Extract the [x, y] coordinate from the center of the cell holding the provided text.  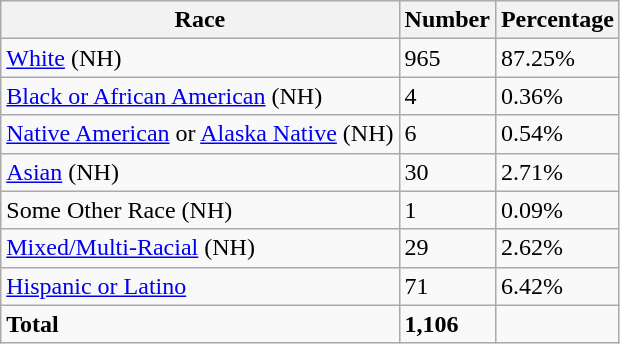
Number [447, 20]
0.09% [557, 210]
2.62% [557, 248]
1,106 [447, 324]
2.71% [557, 172]
Hispanic or Latino [200, 286]
0.54% [557, 134]
White (NH) [200, 58]
30 [447, 172]
Black or African American (NH) [200, 96]
6.42% [557, 286]
Percentage [557, 20]
0.36% [557, 96]
965 [447, 58]
4 [447, 96]
Race [200, 20]
29 [447, 248]
Total [200, 324]
1 [447, 210]
Asian (NH) [200, 172]
71 [447, 286]
Some Other Race (NH) [200, 210]
6 [447, 134]
Native American or Alaska Native (NH) [200, 134]
Mixed/Multi-Racial (NH) [200, 248]
87.25% [557, 58]
